Pinpoint the cell where the given text exists, returning its [x, y] midpoint coordinate. 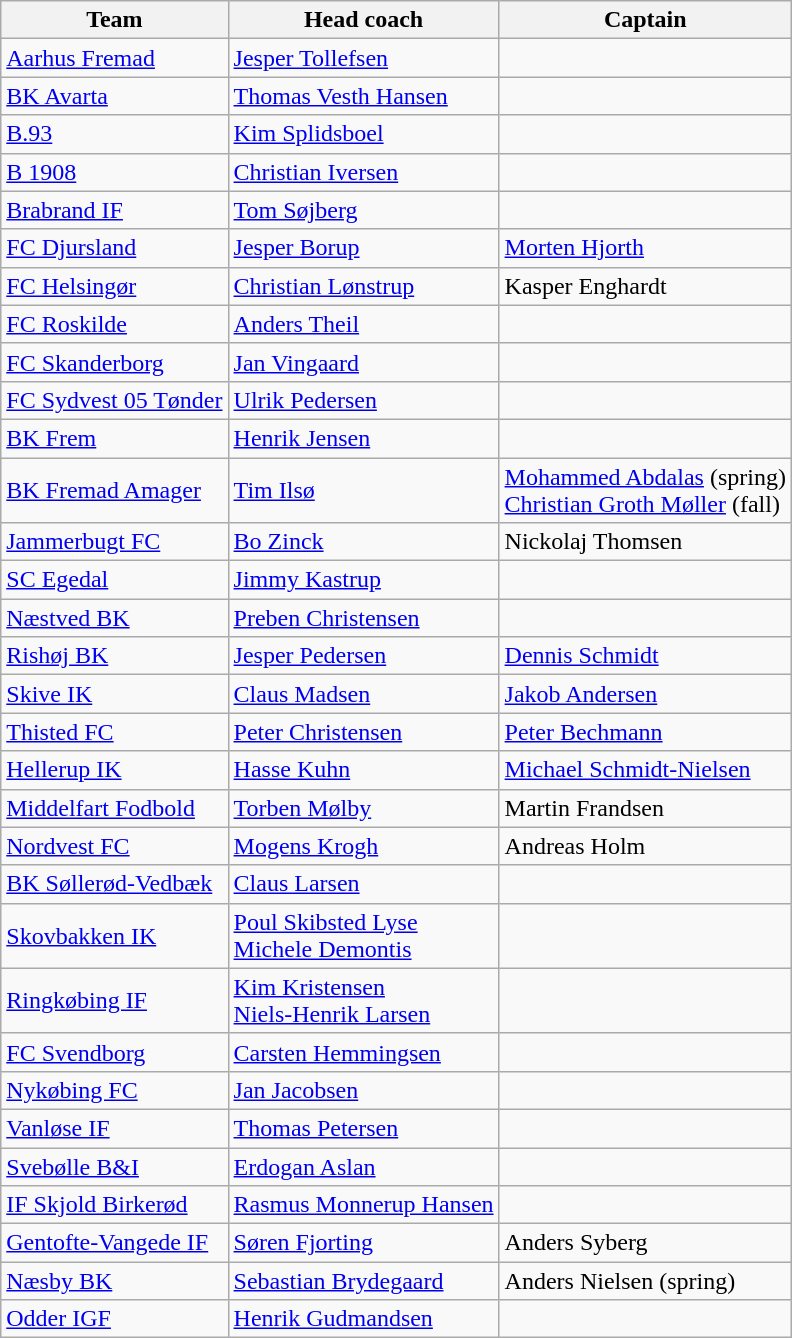
Henrik Jensen [364, 438]
Næsby BK [114, 1281]
Søren Fjorting [364, 1243]
Dennis Schmidt [645, 656]
Carsten Hemmingsen [364, 1052]
Rasmus Monnerup Hansen [364, 1205]
FC Sydvest 05 Tønder [114, 400]
Tim Ilsø [364, 490]
Morten Hjorth [645, 248]
Hasse Kuhn [364, 770]
Hellerup IK [114, 770]
Jan Jacobsen [364, 1090]
Poul Skibsted Lyse Michele Demontis [364, 936]
Bo Zinck [364, 542]
Anders Syberg [645, 1243]
Middelfart Fodbold [114, 808]
Team [114, 20]
Torben Mølby [364, 808]
Christian Iversen [364, 172]
Christian Lønstrup [364, 286]
Mogens Krogh [364, 846]
Michael Schmidt-Nielsen [645, 770]
Mohammed Abdalas (spring) Christian Groth Møller (fall) [645, 490]
Jan Vingaard [364, 362]
Næstved BK [114, 618]
Anders Theil [364, 324]
Nickolaj Thomsen [645, 542]
Claus Larsen [364, 884]
FC Helsingør [114, 286]
FC Svendborg [114, 1052]
Gentofte-Vangede IF [114, 1243]
Jesper Borup [364, 248]
BK Avarta [114, 96]
Head coach [364, 20]
Svebølle B&I [114, 1167]
BK Frem [114, 438]
Peter Christensen [364, 732]
Anders Nielsen (spring) [645, 1281]
Henrik Gudmandsen [364, 1319]
SC Egedal [114, 580]
Brabrand IF [114, 210]
Nordvest FC [114, 846]
Kim Kristensen Niels-Henrik Larsen [364, 1000]
Ringkøbing IF [114, 1000]
B 1908 [114, 172]
B.93 [114, 134]
Jakob Andersen [645, 694]
Nykøbing FC [114, 1090]
Jesper Pedersen [364, 656]
Skovbakken IK [114, 936]
Ulrik Pedersen [364, 400]
Captain [645, 20]
Tom Søjberg [364, 210]
Jimmy Kastrup [364, 580]
Jammerbugt FC [114, 542]
Aarhus Fremad [114, 58]
Erdogan Aslan [364, 1167]
Rishøj BK [114, 656]
BK Søllerød-Vedbæk [114, 884]
Andreas Holm [645, 846]
Thomas Vesth Hansen [364, 96]
Skive IK [114, 694]
Vanløse IF [114, 1128]
Odder IGF [114, 1319]
FC Skanderborg [114, 362]
BK Fremad Amager [114, 490]
Kim Splidsboel [364, 134]
Peter Bechmann [645, 732]
Preben Christensen [364, 618]
Claus Madsen [364, 694]
FC Djursland [114, 248]
Kasper Enghardt [645, 286]
IF Skjold Birkerød [114, 1205]
Martin Frandsen [645, 808]
Sebastian Brydegaard [364, 1281]
Thomas Petersen [364, 1128]
Jesper Tollefsen [364, 58]
FC Roskilde [114, 324]
Thisted FC [114, 732]
